Provide the [x, y] coordinate of the cell's center where the given text is located.  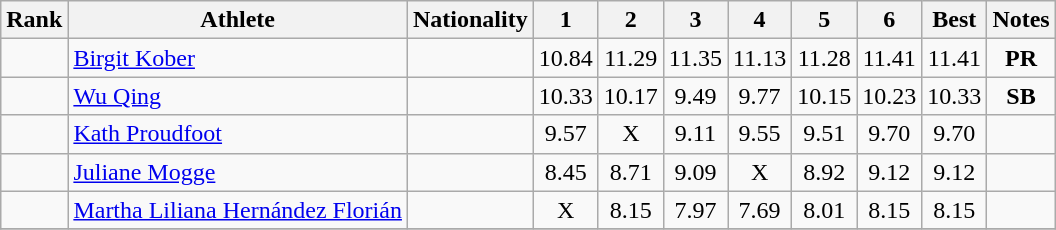
9.55 [760, 134]
Best [954, 20]
4 [760, 20]
Martha Liliana Hernández Florián [238, 210]
11.29 [630, 58]
5 [824, 20]
1 [566, 20]
8.92 [824, 172]
Juliane Mogge [238, 172]
11.13 [760, 58]
8.01 [824, 210]
10.17 [630, 96]
9.49 [695, 96]
Nationality [470, 20]
SB [1021, 96]
9.09 [695, 172]
Kath Proudfoot [238, 134]
9.57 [566, 134]
8.71 [630, 172]
3 [695, 20]
10.15 [824, 96]
11.35 [695, 58]
PR [1021, 58]
8.45 [566, 172]
10.23 [890, 96]
2 [630, 20]
10.84 [566, 58]
Athlete [238, 20]
9.51 [824, 134]
6 [890, 20]
Wu Qing [238, 96]
Rank [34, 20]
11.28 [824, 58]
Notes [1021, 20]
9.11 [695, 134]
7.97 [695, 210]
Birgit Kober [238, 58]
9.77 [760, 96]
7.69 [760, 210]
